For the text-containing cell, return its midpoint in [x, y] coordinate format. 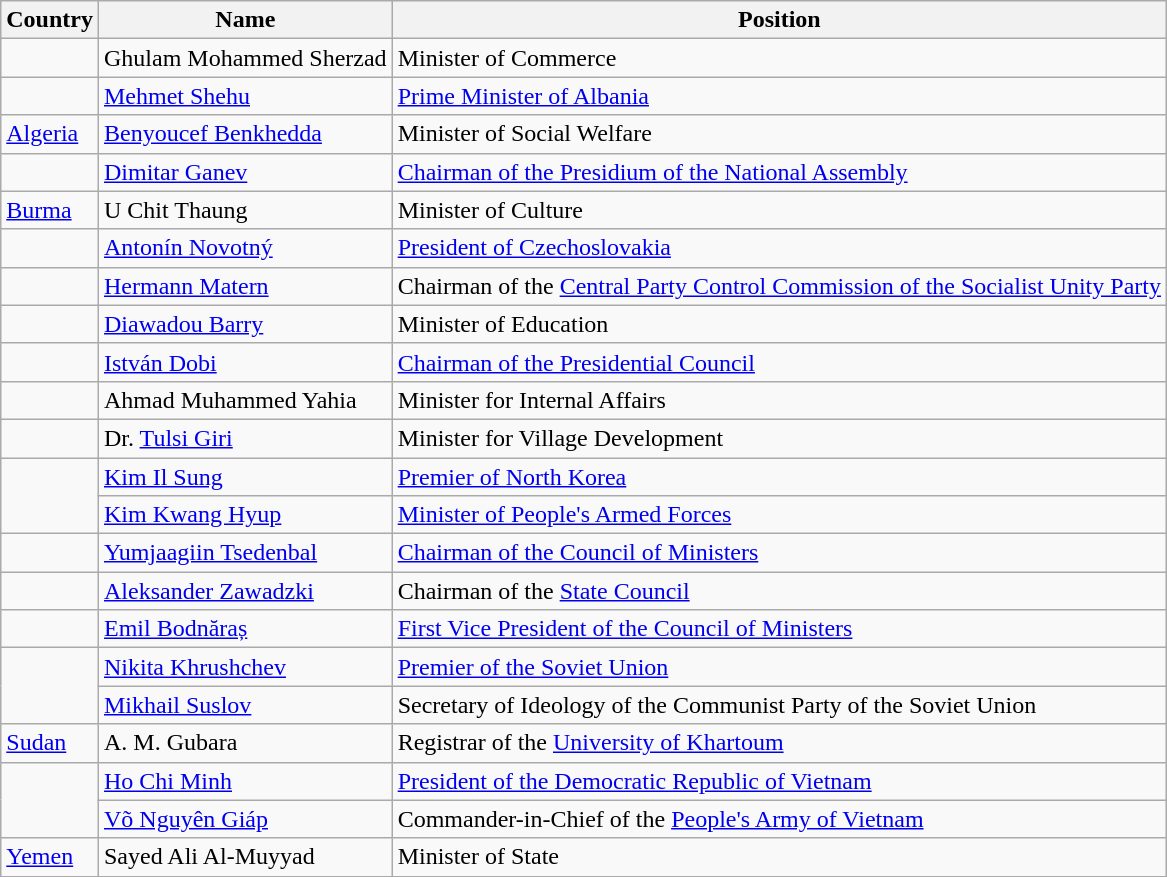
Yumjaagiin Tsedenbal [245, 553]
Algeria [50, 134]
Minister of Education [779, 324]
Minister of Commerce [779, 58]
Aleksander Zawadzki [245, 591]
First Vice President of the Council of Ministers [779, 629]
Antonín Novotný [245, 248]
Commander-in-Chief of the People's Army of Vietnam [779, 819]
President of the Democratic Republic of Vietnam [779, 781]
Secretary of Ideology of the Communist Party of the Soviet Union [779, 705]
Minister of Social Welfare [779, 134]
Dr. Tulsi Giri [245, 438]
Prime Minister of Albania [779, 96]
President of Czechoslovakia [779, 248]
Sayed Ali Al-Muyyad [245, 857]
Chairman of the Central Party Control Commission of the Socialist Unity Party [779, 286]
Registrar of the University of Khartoum [779, 743]
Mehmet Shehu [245, 96]
Minister of Culture [779, 210]
Võ Nguyên Giáp [245, 819]
Chairman of the Council of Ministers [779, 553]
Chairman of the State Council [779, 591]
Premier of North Korea [779, 477]
Ahmad Muhammed Yahia [245, 400]
Mikhail Suslov [245, 705]
Yemen [50, 857]
Minister of People's Armed Forces [779, 515]
Country [50, 20]
Dimitar Ganev [245, 172]
Benyoucef Benkhedda [245, 134]
Kim Il Sung [245, 477]
Burma [50, 210]
Position [779, 20]
Sudan [50, 743]
Nikita Khrushchev [245, 667]
Name [245, 20]
Hermann Matern [245, 286]
Premier of the Soviet Union [779, 667]
Diawadou Barry [245, 324]
István Dobi [245, 362]
Chairman of the Presidential Council [779, 362]
Ghulam Mohammed Sherzad [245, 58]
Minister for Village Development [779, 438]
Emil Bodnăraș [245, 629]
Ho Chi Minh [245, 781]
A. M. Gubara [245, 743]
Kim Kwang Hyup [245, 515]
Chairman of the Presidium of the National Assembly [779, 172]
Minister of State [779, 857]
Minister for Internal Affairs [779, 400]
U Chit Thaung [245, 210]
